Determine the (x, y) coordinate at the center of the cell enclosing the given text.  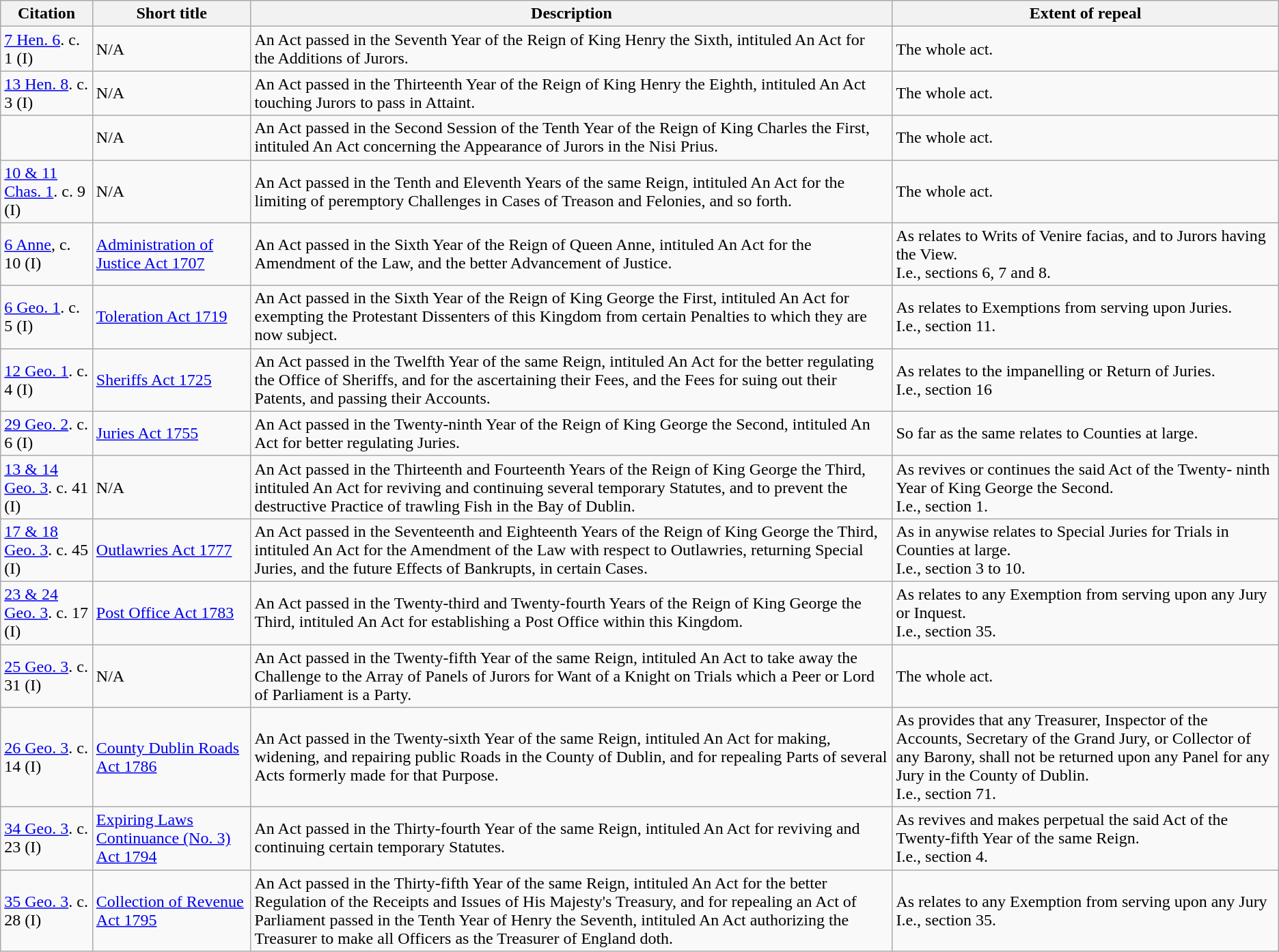
Collection of Revenue Act 1795 (171, 911)
An Act passed in the Seventh Year of the Reign of King Henry the Sixth, intituled An Act for the Additions of Jurors. (571, 49)
Toleration Act 1719 (171, 317)
As relates to Exemptions from serving upon Juries.I.e., section 11. (1085, 317)
Outlawries Act 1777 (171, 550)
29 Geo. 2. c. 6 (I) (46, 433)
As revives and makes perpetual the said Act of the Twenty-fifth Year of the same Reign.I.e., section 4. (1085, 839)
6 Anne, c. 10 (I) (46, 254)
Description (571, 14)
Post Office Act 1783 (171, 613)
An Act passed in the Twenty-ninth Year of the Reign of King George the Second, intituled An Act for better regulating Juries. (571, 433)
13 Hen. 8. c. 3 (I) (46, 93)
Extent of repeal (1085, 14)
17 & 18 Geo. 3. c. 45 (I) (46, 550)
Expiring Laws Continuance (No. 3) Act 1794 (171, 839)
As in anywise relates to Special Juries for Trials in Counties at large.I.e., section 3 to 10. (1085, 550)
So far as the same relates to Counties at large. (1085, 433)
An Act passed in the Sixth Year of the Reign of Queen Anne, intituled An Act for the Amendment of the Law, and the better Advancement of Justice. (571, 254)
7 Hen. 6. c. 1 (I) (46, 49)
As relates to Writs of Venire facias, and to Jurors having the View.I.e., sections 6, 7 and 8. (1085, 254)
26 Geo. 3. c. 14 (I) (46, 757)
Short title (171, 14)
35 Geo. 3. c. 28 (I) (46, 911)
An Act passed in the Thirteenth Year of the Reign of King Henry the Eighth, intituled An Act touching Jurors to pass in Attaint. (571, 93)
13 & 14 Geo. 3. c. 41 (I) (46, 487)
Sheriffs Act 1725 (171, 380)
As relates to any Exemption from serving upon any Jury or Inquest.I.e., section 35. (1085, 613)
As revives or continues the said Act of the Twenty- ninth Year of King George the Second.I.e., section 1. (1085, 487)
Administration of Justice Act 1707 (171, 254)
34 Geo. 3. c. 23 (I) (46, 839)
County Dublin Roads Act 1786 (171, 757)
10 & 11 Chas. 1. c. 9 (I) (46, 191)
6 Geo. 1. c. 5 (I) (46, 317)
As relates to the impanelling or Return of Juries.I.e., section 16 (1085, 380)
Citation (46, 14)
An Act passed in the Thirty-fourth Year of the same Reign, intituled An Act for reviving and continuing certain temporary Statutes. (571, 839)
Juries Act 1755 (171, 433)
23 & 24 Geo. 3. c. 17 (I) (46, 613)
As relates to any Exemption from serving upon any JuryI.e., section 35. (1085, 911)
12 Geo. 1. c. 4 (I) (46, 380)
25 Geo. 3. c. 31 (I) (46, 676)
